Identify which cell holds the provided text, then report its (x, y) central coordinate. 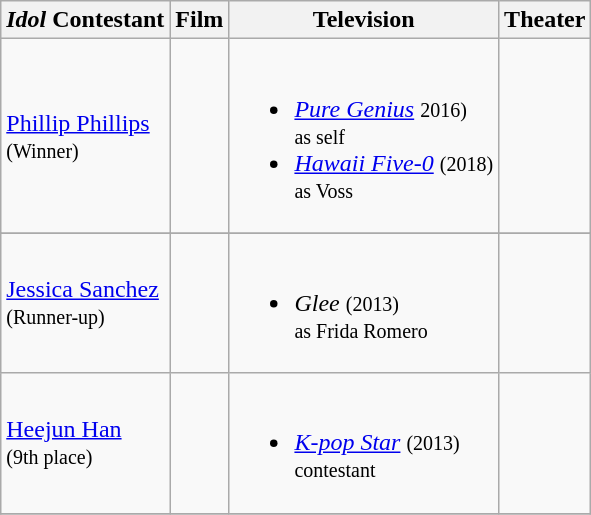
Pure Genius 2016)as selfHawaii Five-0 (2018)as Voss (364, 136)
Jessica Sanchez(Runner-up) (86, 303)
Television (364, 20)
Heejun Han(9th place) (86, 443)
Theater (545, 20)
Idol Contestant (86, 20)
Glee (2013)as Frida Romero (364, 303)
Phillip Phillips(Winner) (86, 136)
Film (200, 20)
K-pop Star (2013) contestant (364, 443)
